Identify which cell holds the provided text, then report its (X, Y) central coordinate. 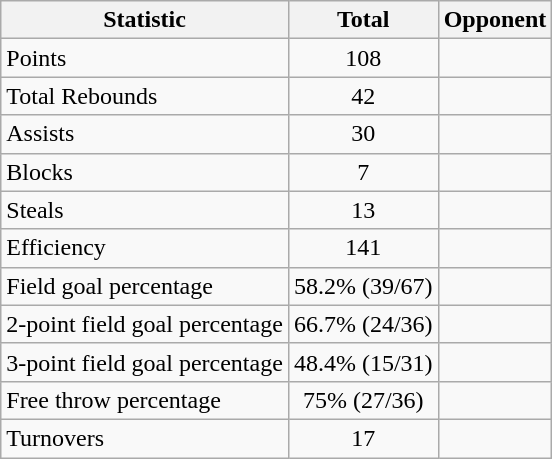
108 (363, 58)
Opponent (495, 20)
7 (363, 172)
17 (363, 438)
Total (363, 20)
58.2% (39/67) (363, 286)
Efficiency (145, 248)
Blocks (145, 172)
Total Rebounds (145, 96)
Field goal percentage (145, 286)
Turnovers (145, 438)
42 (363, 96)
2-point field goal percentage (145, 324)
Steals (145, 210)
48.4% (15/31) (363, 362)
13 (363, 210)
Assists (145, 134)
66.7% (24/36) (363, 324)
30 (363, 134)
Statistic (145, 20)
75% (27/36) (363, 400)
Free throw percentage (145, 400)
3-point field goal percentage (145, 362)
Points (145, 58)
141 (363, 248)
